Locate the cell with the specified text and output its [x, y] center coordinate. 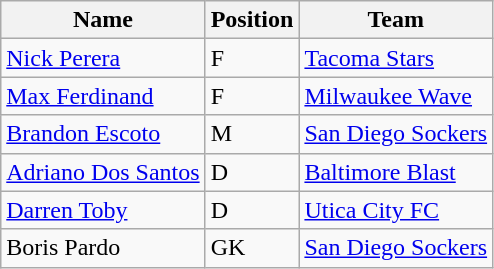
M [252, 134]
Max Ferdinand [103, 96]
Milwaukee Wave [396, 96]
Tacoma Stars [396, 58]
Boris Pardo [103, 248]
Name [103, 20]
Team [396, 20]
Baltimore Blast [396, 172]
Nick Perera [103, 58]
Darren Toby [103, 210]
GK [252, 248]
Brandon Escoto [103, 134]
Utica City FC [396, 210]
Position [252, 20]
Adriano Dos Santos [103, 172]
